Detect which cell encompasses the target text, then output its [x, y] center coordinate. 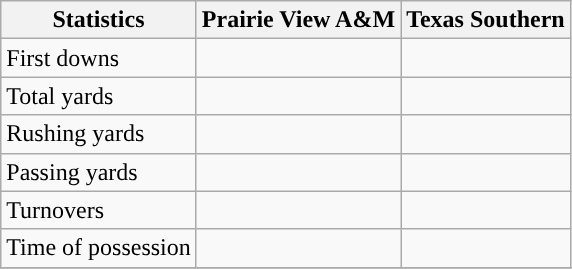
Texas Southern [486, 20]
Prairie View A&M [298, 20]
Time of possession [99, 248]
Turnovers [99, 210]
Statistics [99, 20]
Total yards [99, 96]
First downs [99, 58]
Rushing yards [99, 134]
Passing yards [99, 172]
